Search for the cell housing the specified text and yield its (x, y) center coordinate. 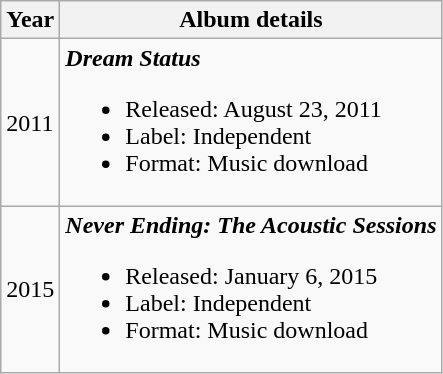
2015 (30, 290)
Year (30, 20)
Never Ending: The Acoustic SessionsReleased: January 6, 2015Label: IndependentFormat: Music download (251, 290)
2011 (30, 122)
Dream StatusReleased: August 23, 2011Label: IndependentFormat: Music download (251, 122)
Album details (251, 20)
